Detect which cell encompasses the target text, then output its [X, Y] center coordinate. 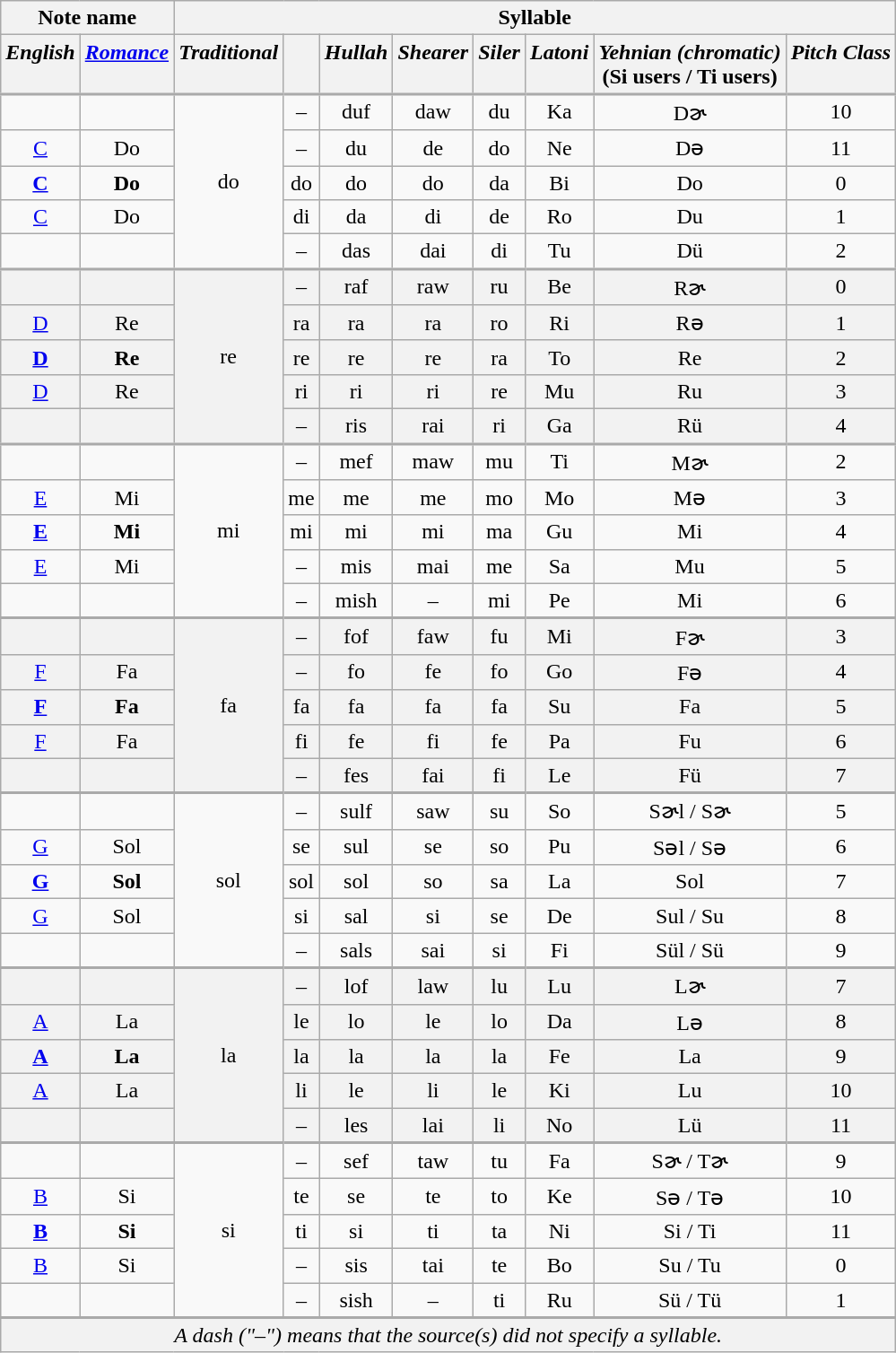
Rɚ [690, 286]
Siler [500, 65]
sal [356, 916]
Rü [690, 425]
Latoni [559, 65]
No [559, 1125]
Syllable [535, 18]
Bo [559, 1265]
lof [356, 986]
Note name [88, 18]
das [356, 251]
Pu [559, 847]
Sü / Tü [690, 1301]
Be [559, 286]
English [40, 65]
Bi [559, 182]
fai [433, 775]
sa [500, 882]
Sül / Sü [690, 951]
Ni [559, 1231]
mish [356, 601]
fof [356, 636]
sul [356, 847]
Fu [690, 741]
duf [356, 112]
Fü [690, 775]
Fi [559, 951]
sals [356, 951]
Ro [559, 217]
sulf [356, 811]
ris [356, 425]
ru [500, 286]
Ti [559, 461]
tu [500, 1161]
sis [356, 1265]
Mɚ [690, 461]
Go [559, 672]
Lü [690, 1125]
maw [433, 461]
Traditional [229, 65]
ro [500, 323]
Ne [559, 148]
fu [500, 636]
Ri [559, 323]
Fɚ [690, 636]
Le [559, 775]
Pitch Class [840, 65]
Shearer [433, 65]
To [559, 357]
Dü [690, 251]
rai [433, 425]
Də [690, 148]
Fe [559, 1057]
Hullah [356, 65]
mis [356, 566]
mai [433, 566]
Ka [559, 112]
Gu [559, 532]
dai [433, 251]
Rə [690, 323]
De [559, 916]
saw [433, 811]
Su / Tu [690, 1265]
Lɚ [690, 986]
daw [433, 112]
raw [433, 286]
sef [356, 1161]
Mə [690, 498]
taw [433, 1161]
So [559, 811]
Mo [559, 498]
ta [500, 1231]
mo [500, 498]
Sul / Su [690, 916]
mu [500, 461]
ma [500, 532]
law [433, 986]
Səl / Sə [690, 847]
A dash ("–") means that the source(s) did not specify a syllable. [448, 1335]
Yehnian (chromatic)(Si users / Ti users) [690, 65]
lu [500, 986]
Pa [559, 741]
Ga [559, 425]
Fə [690, 672]
Ke [559, 1197]
raf [356, 286]
su [500, 811]
sish [356, 1301]
to [500, 1197]
Da [559, 1022]
les [356, 1125]
Si / Ti [690, 1231]
Su [559, 707]
sai [433, 951]
Sɚ / Tɚ [690, 1161]
Lə [690, 1022]
mef [356, 461]
Sa [559, 566]
lai [433, 1125]
Sə / Tə [690, 1197]
tai [433, 1265]
fes [356, 775]
Du [690, 217]
Tu [559, 251]
Romance [126, 65]
Sɚl / Sɚ [690, 811]
Ki [559, 1091]
Pe [559, 601]
Dɚ [690, 112]
faw [433, 636]
